Detect which cell encompasses the target text, then output its [X, Y] center coordinate. 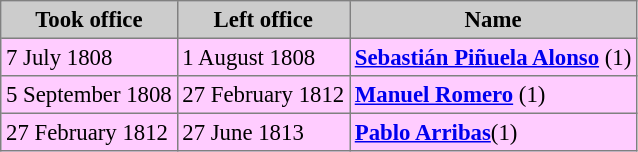
7 July 1808 [89, 57]
Name [494, 20]
Pablo Arribas(1) [494, 132]
1 August 1808 [263, 57]
Sebastián Piñuela Alonso (1) [494, 57]
Took office [89, 20]
Manuel Romero (1) [494, 95]
Left office [263, 20]
27 June 1813 [263, 132]
5 September 1808 [89, 95]
